Pinpoint the cell where the given text exists, returning its [X, Y] midpoint coordinate. 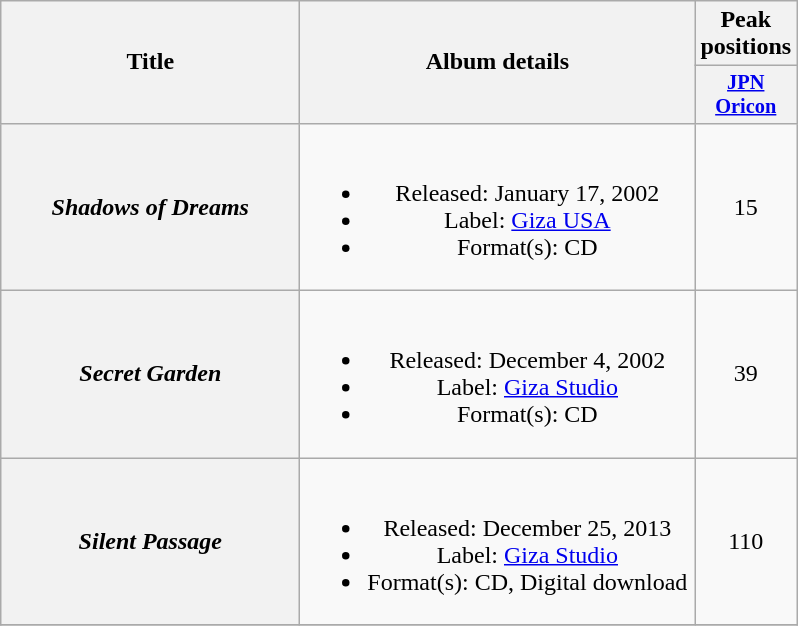
Released: December 4, 2002Label: Giza StudioFormat(s): CD [498, 374]
Album details [498, 62]
Secret Garden [150, 374]
110 [746, 542]
JPNOricon [746, 95]
15 [746, 206]
Silent Passage [150, 542]
Title [150, 62]
Shadows of Dreams [150, 206]
Released: December 25, 2013Label: Giza StudioFormat(s): CD, Digital download [498, 542]
Peak positions [746, 34]
Released: January 17, 2002Label: Giza USAFormat(s): CD [498, 206]
39 [746, 374]
